From the cell containing the given text, extract its center point as (X, Y) coordinate. 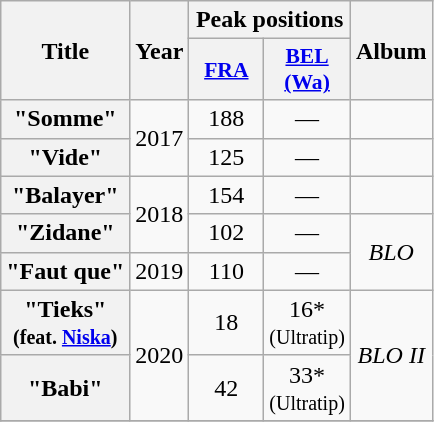
FRA (226, 70)
"Faut que" (66, 271)
33*(Ultratip) (308, 388)
Year (160, 50)
110 (226, 271)
102 (226, 233)
BEL (Wa) (308, 70)
Title (66, 50)
Peak positions (270, 20)
188 (226, 119)
2017 (160, 138)
2018 (160, 214)
"Balayer" (66, 195)
"Zidane" (66, 233)
154 (226, 195)
"Babi" (66, 388)
2020 (160, 355)
2019 (160, 271)
16*(Ultratip) (308, 322)
BLO II (391, 355)
18 (226, 322)
Album (391, 50)
125 (226, 157)
"Tieks"(feat. Niska) (66, 322)
42 (226, 388)
"Vide" (66, 157)
"Somme" (66, 119)
BLO (391, 252)
